Detect which cell encompasses the target text, then output its [x, y] center coordinate. 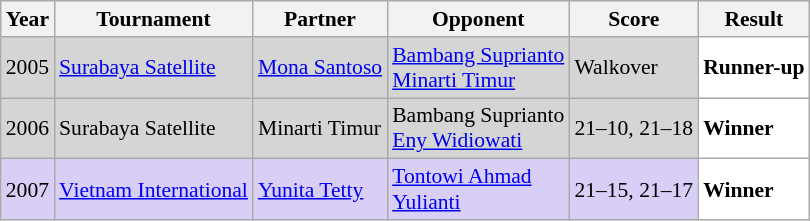
Bambang Suprianto Eny Widiowati [478, 128]
Yunita Tetty [320, 190]
Walkover [634, 68]
21–15, 21–17 [634, 190]
Result [754, 19]
Partner [320, 19]
Mona Santoso [320, 68]
2005 [28, 68]
Tontowi Ahmad Yulianti [478, 190]
Vietnam International [154, 190]
Opponent [478, 19]
Tournament [154, 19]
Minarti Timur [320, 128]
2007 [28, 190]
Year [28, 19]
21–10, 21–18 [634, 128]
Bambang Suprianto Minarti Timur [478, 68]
Runner-up [754, 68]
Score [634, 19]
2006 [28, 128]
